Return [X, Y] of the center of cell containing provided text 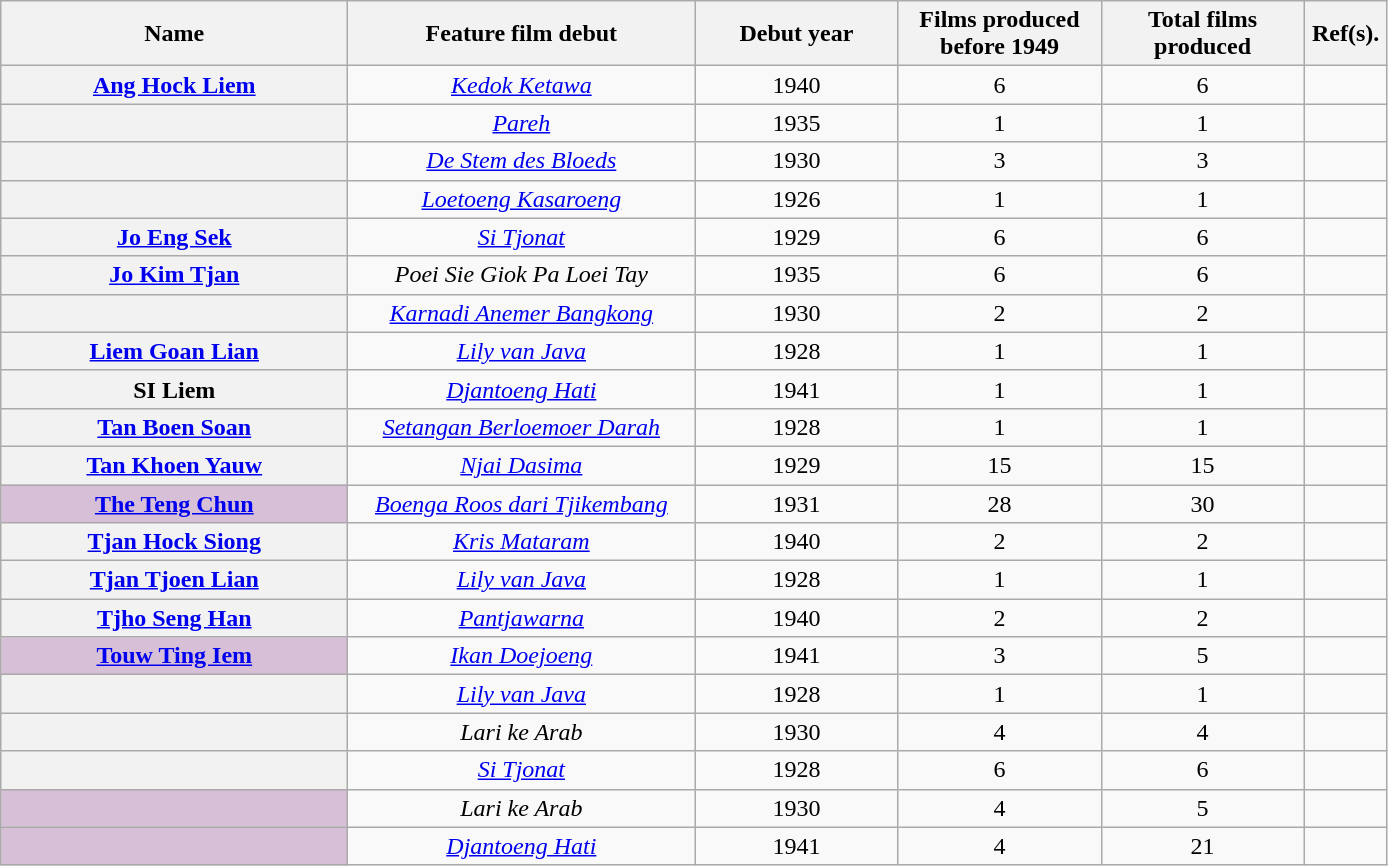
Boenga Roos dari Tjikembang [522, 503]
Ref(s). [1346, 34]
Jo Kim Tjan [174, 275]
21 [1202, 846]
Ikan Doejoeng [522, 656]
Tjho Seng Han [174, 618]
De Stem des Bloeds [522, 161]
Karnadi Anemer Bangkong [522, 313]
Tjan Tjoen Lian [174, 580]
Debut year [796, 34]
Tan Khoen Yauw [174, 465]
1931 [796, 503]
28 [1000, 503]
Pantjawarna [522, 618]
The Teng Chun [174, 503]
Touw Ting Iem [174, 656]
Liem Goan Lian [174, 351]
Ang Hock Liem [174, 85]
Total films produced [1202, 34]
Tan Boen Soan [174, 427]
SI Liem [174, 389]
Name [174, 34]
Tjan Hock Siong [174, 542]
Poei Sie Giok Pa Loei Tay [522, 275]
Jo Eng Sek [174, 237]
Films produced before 1949 [1000, 34]
Loetoeng Kasaroeng [522, 199]
Njai Dasima [522, 465]
Kedok Ketawa [522, 85]
Pareh [522, 123]
1926 [796, 199]
Setangan Berloemoer Darah [522, 427]
30 [1202, 503]
Feature film debut [522, 34]
Kris Mataram [522, 542]
